Locate the cell with the specified text and output its (X, Y) center coordinate. 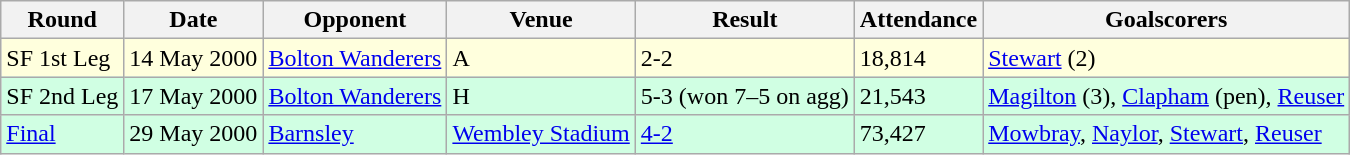
Goalscorers (1166, 20)
SF 1st Leg (62, 58)
Attendance (918, 20)
4-2 (744, 134)
H (541, 96)
Mowbray, Naylor, Stewart, Reuser (1166, 134)
Opponent (355, 20)
Final (62, 134)
17 May 2000 (194, 96)
Stewart (2) (1166, 58)
5-3 (won 7–5 on agg) (744, 96)
73,427 (918, 134)
Magilton (3), Clapham (pen), Reuser (1166, 96)
29 May 2000 (194, 134)
Venue (541, 20)
14 May 2000 (194, 58)
Round (62, 20)
18,814 (918, 58)
Barnsley (355, 134)
2-2 (744, 58)
A (541, 58)
Date (194, 20)
Result (744, 20)
21,543 (918, 96)
Wembley Stadium (541, 134)
SF 2nd Leg (62, 96)
